Pinpoint the cell where the given text exists, returning its (X, Y) midpoint coordinate. 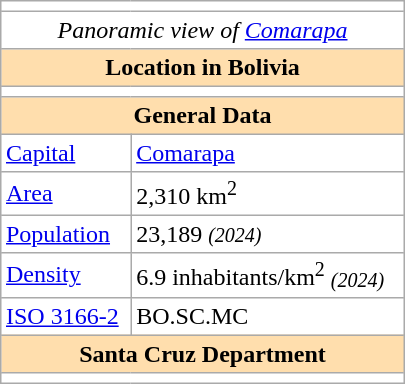
Population (66, 235)
General Data (203, 116)
23,189 (2024) (268, 235)
BO.SC.MC (268, 316)
Area (66, 194)
Capital (66, 153)
Comarapa (268, 153)
2,310 km2 (268, 194)
Location in Bolivia (203, 68)
Density (66, 275)
Santa Cruz Department (203, 354)
Panoramic view of Comarapa (203, 30)
6.9 inhabitants/km2 (2024) (268, 275)
ISO 3166-2 (66, 316)
